Scan for the cell matching the given text and deliver its [x, y] coordinate at center. 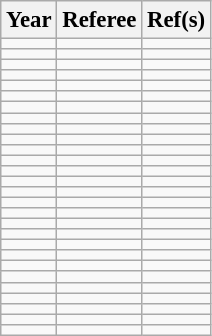
Year [29, 20]
Referee [100, 20]
Ref(s) [176, 20]
